Capture the cell that displays the provided text and extract its [x, y] central coordinate. 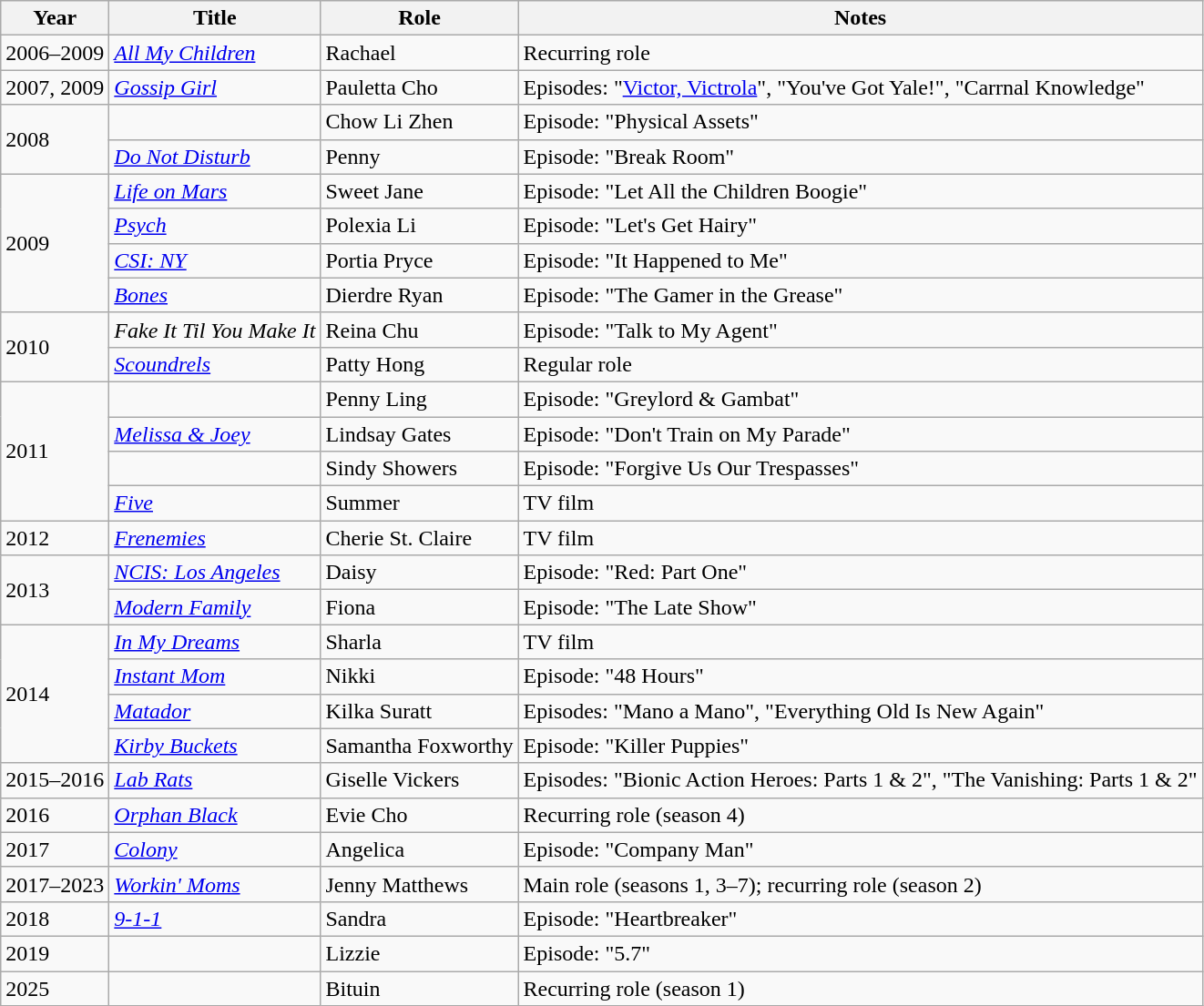
Bituin [419, 988]
2009 [55, 243]
2015–2016 [55, 780]
Scoundrels [215, 364]
Penny Ling [419, 399]
Episodes: "Victor, Victrola", "You've Got Yale!", "Carrnal Knowledge" [860, 87]
Episodes: "Bionic Action Heroes: Parts 1 & 2", "The Vanishing: Parts 1 & 2" [860, 780]
Polexia Li [419, 226]
Sindy Showers [419, 469]
All My Children [215, 53]
Recurring role (season 4) [860, 815]
Episode: "5.7" [860, 953]
Lindsay Gates [419, 434]
Kilka Suratt [419, 711]
Episode: "Killer Puppies" [860, 746]
2011 [55, 451]
Episode: "Physical Assets" [860, 122]
Episode: "Let All the Children Boogie" [860, 191]
Bones [215, 295]
Five [215, 503]
2008 [55, 139]
Samantha Foxworthy [419, 746]
2016 [55, 815]
2017 [55, 849]
Sandra [419, 919]
Nikki [419, 676]
Lizzie [419, 953]
Fiona [419, 607]
Kirby Buckets [215, 746]
Do Not Disturb [215, 157]
NCIS: Los Angeles [215, 573]
Episode: "48 Hours" [860, 676]
Episode: "Red: Part One" [860, 573]
Episode: "It Happened to Me" [860, 260]
Gossip Girl [215, 87]
Lab Rats [215, 780]
Life on Mars [215, 191]
Melissa & Joey [215, 434]
Regular role [860, 364]
2014 [55, 694]
Episode: "Greylord & Gambat" [860, 399]
2010 [55, 347]
Frenemies [215, 538]
Cherie St. Claire [419, 538]
Fake It Til You Make It [215, 330]
2025 [55, 988]
Orphan Black [215, 815]
Patty Hong [419, 364]
Jenny Matthews [419, 884]
Penny [419, 157]
2018 [55, 919]
Episode: "The Gamer in the Grease" [860, 295]
Summer [419, 503]
9-1-1 [215, 919]
2006–2009 [55, 53]
2017–2023 [55, 884]
Year [55, 18]
Episodes: "Mano a Mano", "Everything Old Is New Again" [860, 711]
Episode: "Let's Get Hairy" [860, 226]
Colony [215, 849]
Episode: "Heartbreaker" [860, 919]
Title [215, 18]
Dierdre Ryan [419, 295]
Psych [215, 226]
2007, 2009 [55, 87]
2013 [55, 590]
Matador [215, 711]
Workin' Moms [215, 884]
Episode: "Break Room" [860, 157]
2019 [55, 953]
Evie Cho [419, 815]
Episode: "The Late Show" [860, 607]
Recurring role (season 1) [860, 988]
CSI: NY [215, 260]
Recurring role [860, 53]
Sharla [419, 642]
Notes [860, 18]
2012 [55, 538]
Main role (seasons 1, 3–7); recurring role (season 2) [860, 884]
Angelica [419, 849]
Episode: "Company Man" [860, 849]
Pauletta Cho [419, 87]
Sweet Jane [419, 191]
In My Dreams [215, 642]
Daisy [419, 573]
Episode: "Talk to My Agent" [860, 330]
Giselle Vickers [419, 780]
Episode: "Don't Train on My Parade" [860, 434]
Instant Mom [215, 676]
Rachael [419, 53]
Chow Li Zhen [419, 122]
Portia Pryce [419, 260]
Reina Chu [419, 330]
Modern Family [215, 607]
Role [419, 18]
Episode: "Forgive Us Our Trespasses" [860, 469]
